Determine the [x, y] coordinate at the center of the cell enclosing the given text.  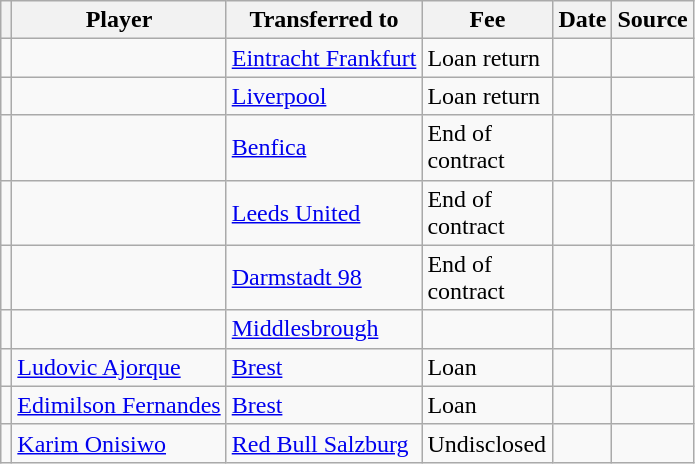
Ludovic Ajorque [119, 367]
Karim Onisiwo [119, 443]
Player [119, 20]
Undisclosed [488, 443]
Source [652, 20]
Leeds United [324, 212]
Red Bull Salzburg [324, 443]
Liverpool [324, 96]
Edimilson Fernandes [119, 405]
Darmstadt 98 [324, 278]
Middlesbrough [324, 329]
Fee [488, 20]
Transferred to [324, 20]
Benfica [324, 148]
Date [582, 20]
Eintracht Frankfurt [324, 58]
